Detect which cell encompasses the target text, then output its (x, y) center coordinate. 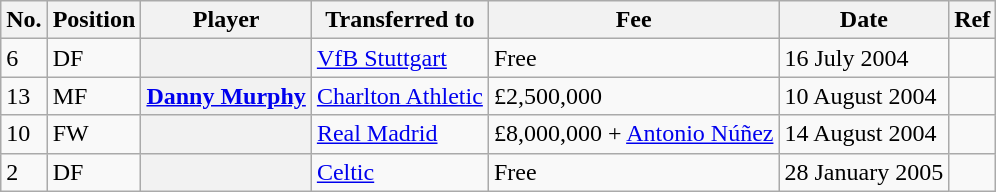
Transferred to (400, 20)
2 (24, 172)
28 January 2005 (864, 172)
Ref (972, 20)
Charlton Athletic (400, 96)
£2,500,000 (634, 96)
No. (24, 20)
6 (24, 58)
10 August 2004 (864, 96)
Fee (634, 20)
Position (94, 20)
FW (94, 134)
£8,000,000 + Antonio Núñez (634, 134)
VfB Stuttgart (400, 58)
10 (24, 134)
16 July 2004 (864, 58)
13 (24, 96)
14 August 2004 (864, 134)
Real Madrid (400, 134)
Celtic (400, 172)
MF (94, 96)
Player (226, 20)
Danny Murphy (226, 96)
Date (864, 20)
